Find where the given text appears and provide that cell's center as [x, y] coordinate. 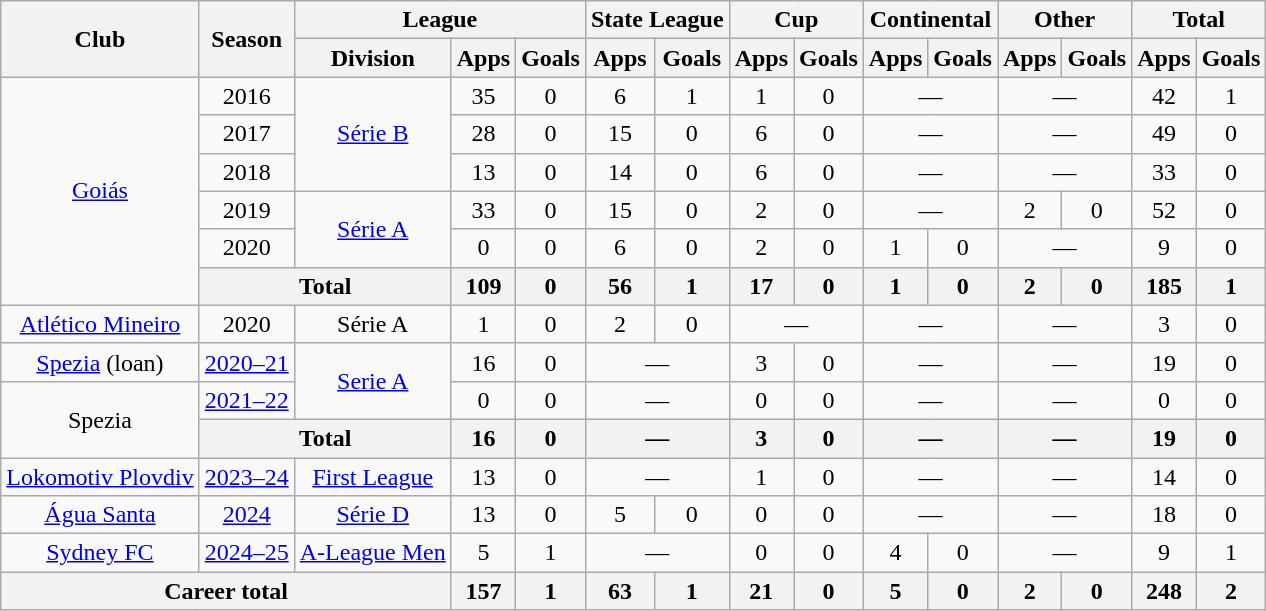
2021–22 [246, 400]
Serie A [372, 381]
Sydney FC [100, 553]
157 [483, 591]
First League [372, 477]
35 [483, 96]
2024 [246, 515]
17 [761, 286]
248 [1164, 591]
Goiás [100, 191]
Lokomotiv Plovdiv [100, 477]
4 [895, 553]
185 [1164, 286]
Spezia (loan) [100, 362]
State League [657, 20]
A-League Men [372, 553]
Série D [372, 515]
109 [483, 286]
Other [1065, 20]
21 [761, 591]
2024–25 [246, 553]
Spezia [100, 419]
2023–24 [246, 477]
28 [483, 134]
League [440, 20]
49 [1164, 134]
Season [246, 39]
2018 [246, 172]
Atlético Mineiro [100, 324]
Continental [930, 20]
Division [372, 58]
63 [620, 591]
2017 [246, 134]
42 [1164, 96]
2020–21 [246, 362]
2019 [246, 210]
56 [620, 286]
Career total [226, 591]
Club [100, 39]
52 [1164, 210]
Série B [372, 134]
2016 [246, 96]
Água Santa [100, 515]
Cup [796, 20]
18 [1164, 515]
